Pinpoint the cell where the given text exists, returning its (X, Y) midpoint coordinate. 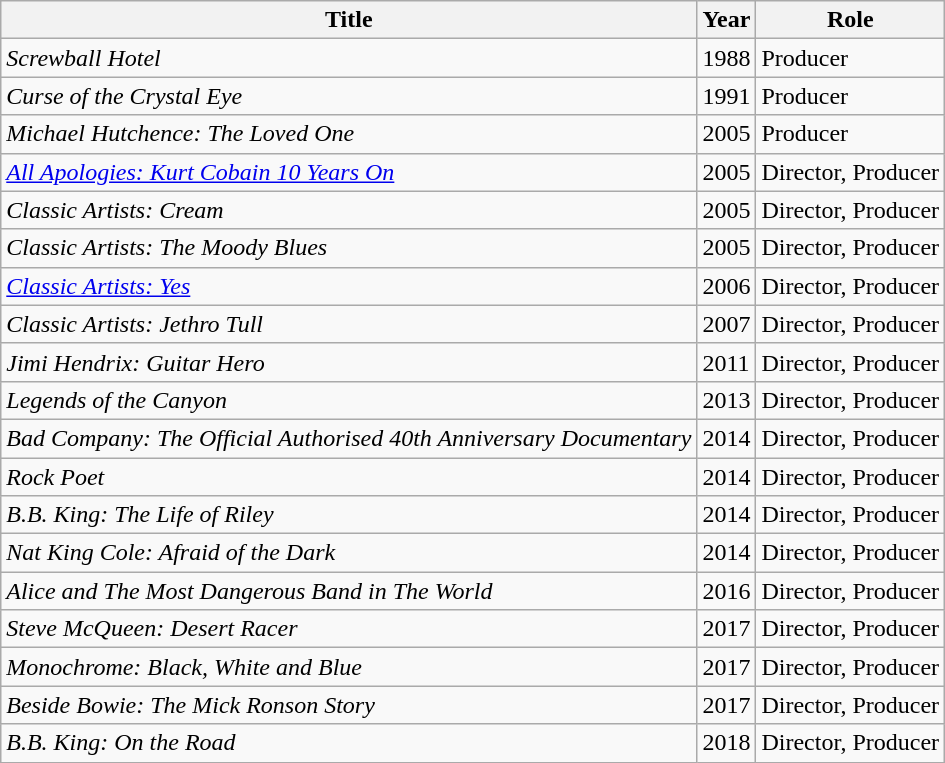
2016 (726, 591)
B.B. King: The Life of Riley (349, 515)
2013 (726, 400)
Classic Artists: Cream (349, 210)
Classic Artists: Yes (349, 286)
Screwball Hotel (349, 58)
1991 (726, 96)
2018 (726, 743)
Beside Bowie: The Mick Ronson Story (349, 705)
Rock Poet (349, 477)
B.B. King: On the Road (349, 743)
Title (349, 20)
2011 (726, 362)
Bad Company: The Official Authorised 40th Anniversary Documentary (349, 438)
Alice and The Most Dangerous Band in The World (349, 591)
Classic Artists: The Moody Blues (349, 248)
Legends of the Canyon (349, 400)
1988 (726, 58)
Role (850, 20)
Steve McQueen: Desert Racer (349, 629)
2007 (726, 324)
Nat King Cole: Afraid of the Dark (349, 553)
Year (726, 20)
Michael Hutchence: The Loved One (349, 134)
Monochrome: Black, White and Blue (349, 667)
Classic Artists: Jethro Tull (349, 324)
Jimi Hendrix: Guitar Hero (349, 362)
2006 (726, 286)
Curse of the Crystal Eye (349, 96)
All Apologies: Kurt Cobain 10 Years On (349, 172)
